Capture the cell that displays the provided text and extract its (x, y) central coordinate. 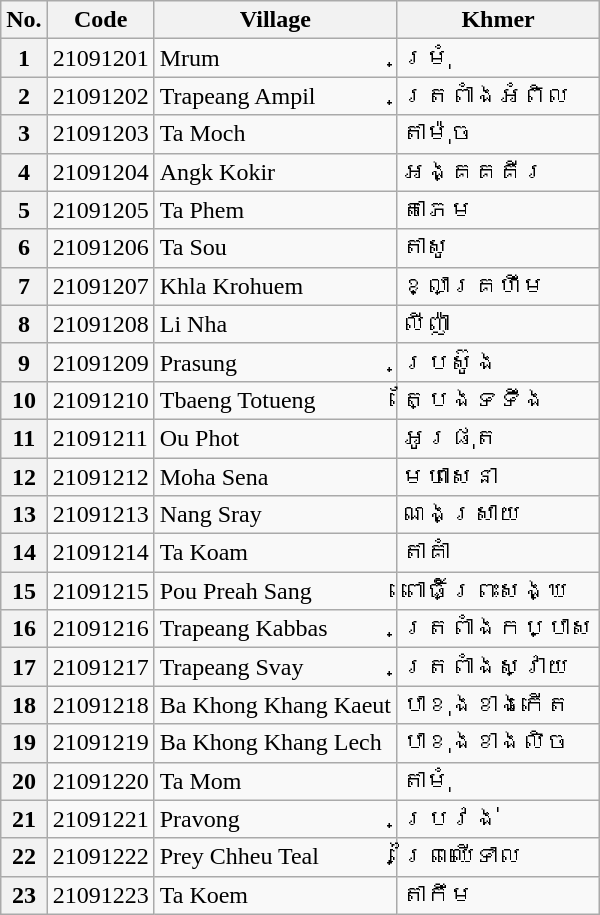
17 (24, 667)
21091223 (100, 895)
21091219 (100, 743)
ពោធិ៍ព្រះសង្ឃ (498, 591)
Ta Moch (275, 134)
Pravong (275, 819)
21091221 (100, 819)
Village (275, 20)
21091208 (100, 324)
21091211 (100, 438)
Angk Kokir (275, 172)
Code (100, 20)
ព្រៃឈើទាល (498, 857)
Ba Khong Khang Lech (275, 743)
6 (24, 248)
អូរផុត (498, 438)
Moha Sena (275, 477)
21091217 (100, 667)
21091203 (100, 134)
ត្បែងទទឹង (498, 400)
18 (24, 705)
Ta Koam (275, 553)
5 (24, 210)
ប្រវង់ (498, 819)
11 (24, 438)
13 (24, 515)
4 (24, 172)
21091209 (100, 362)
8 (24, 324)
16 (24, 629)
22 (24, 857)
Trapeang Svay (275, 667)
21091205 (100, 210)
No. (24, 20)
ប្រស៊ូង (498, 362)
Nang Sray (275, 515)
តាមុំ (498, 781)
តាសូ (498, 248)
លីញ៉ា (498, 324)
21091207 (100, 286)
21 (24, 819)
12 (24, 477)
បាខុងខាងលិច (498, 743)
21091220 (100, 781)
Mrum (275, 58)
តាភេម (498, 210)
Pou Preah Sang (275, 591)
21091210 (100, 400)
តាគាំ (498, 553)
21091204 (100, 172)
ត្រពាំងកប្បាស (498, 629)
ណងស្រាយ (498, 515)
10 (24, 400)
Khla Krohuem (275, 286)
ម្រុំ (498, 58)
20 (24, 781)
Prasung (275, 362)
15 (24, 591)
21091216 (100, 629)
9 (24, 362)
ត្រពាំងស្វាយ (498, 667)
2 (24, 96)
21091213 (100, 515)
ខ្លាគ្រហឹម (498, 286)
Ta Mom (275, 781)
21091201 (100, 58)
Trapeang Kabbas (275, 629)
21091202 (100, 96)
14 (24, 553)
21091206 (100, 248)
Ta Phem (275, 210)
21091214 (100, 553)
ត្រពាំងអំពិល (498, 96)
មហាសេនា (498, 477)
Li Nha (275, 324)
តាម៉ុច (498, 134)
21091222 (100, 857)
Ta Koem (275, 895)
Ta Sou (275, 248)
Khmer (498, 20)
7 (24, 286)
Ou Phot (275, 438)
1 (24, 58)
19 (24, 743)
Ba Khong Khang Kaeut (275, 705)
21091215 (100, 591)
3 (24, 134)
អង្គគគីរ (498, 172)
Tbaeng Totueng (275, 400)
តាកឹម (498, 895)
បាខុងខាងកើត (498, 705)
21091218 (100, 705)
23 (24, 895)
Trapeang Ampil (275, 96)
21091212 (100, 477)
Prey Chheu Teal (275, 857)
